Search for the cell housing the specified text and yield its (x, y) center coordinate. 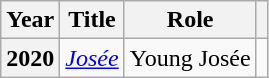
Title (92, 20)
Role (190, 20)
Year (30, 20)
Josée (92, 58)
Young Josée (190, 58)
2020 (30, 58)
